Locate the cell with the specified text and output its [x, y] center coordinate. 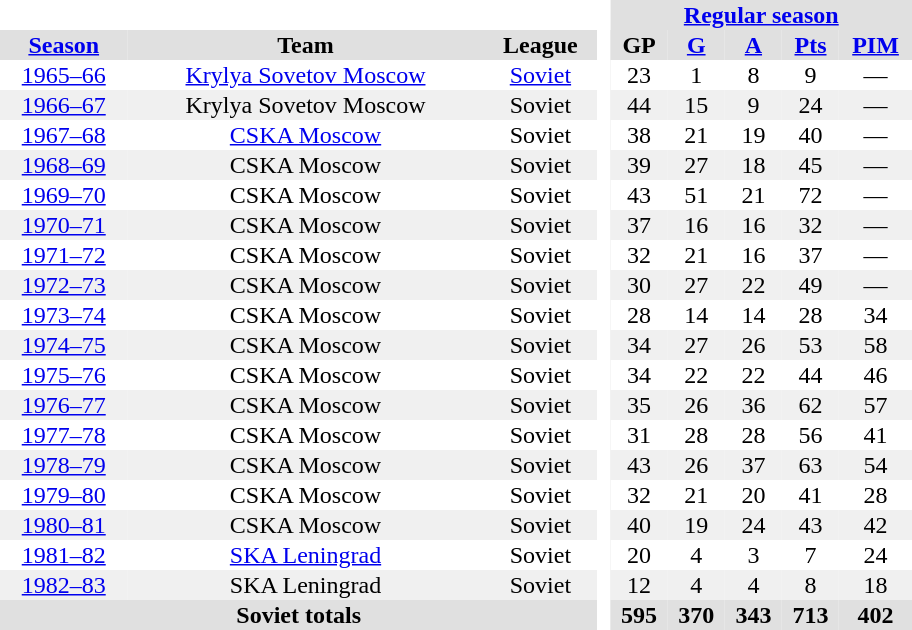
1971–72 [64, 255]
7 [810, 555]
G [696, 45]
1978–79 [64, 465]
PIM [876, 45]
15 [696, 105]
49 [810, 285]
42 [876, 525]
1979–80 [64, 495]
72 [810, 195]
Regular season [762, 15]
Team [305, 45]
58 [876, 345]
Soviet totals [298, 615]
1980–81 [64, 525]
1977–78 [64, 435]
38 [640, 135]
56 [810, 435]
63 [810, 465]
54 [876, 465]
36 [754, 405]
1969–70 [64, 195]
1975–76 [64, 375]
Season [64, 45]
12 [640, 585]
343 [754, 615]
1 [696, 75]
39 [640, 165]
1976–77 [64, 405]
595 [640, 615]
Pts [810, 45]
GP [640, 45]
402 [876, 615]
35 [640, 405]
53 [810, 345]
1966–67 [64, 105]
46 [876, 375]
3 [754, 555]
1981–82 [64, 555]
370 [696, 615]
League [541, 45]
23 [640, 75]
1970–71 [64, 225]
713 [810, 615]
51 [696, 195]
31 [640, 435]
A [754, 45]
1967–68 [64, 135]
1974–75 [64, 345]
1965–66 [64, 75]
1968–69 [64, 165]
45 [810, 165]
30 [640, 285]
1973–74 [64, 315]
62 [810, 405]
57 [876, 405]
1982–83 [64, 585]
1972–73 [64, 285]
